Find where the given text appears and provide that cell's center as [X, Y] coordinate. 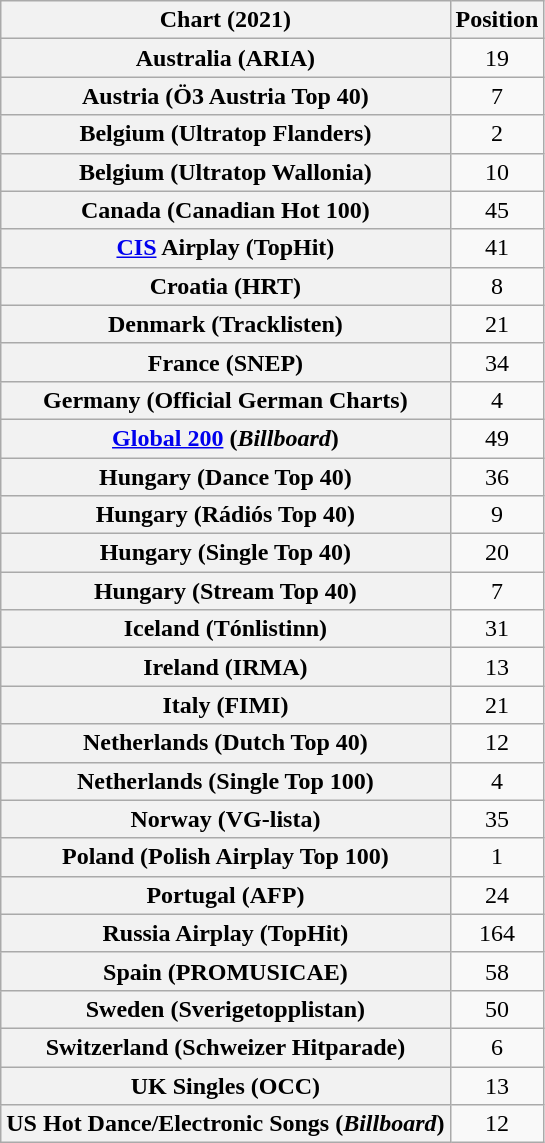
Spain (PROMUSICAE) [226, 971]
34 [497, 362]
Hungary (Rádiós Top 40) [226, 515]
6 [497, 1047]
19 [497, 58]
31 [497, 629]
Norway (VG-lista) [226, 819]
Global 200 (Billboard) [226, 438]
Hungary (Single Top 40) [226, 553]
9 [497, 515]
Hungary (Stream Top 40) [226, 591]
US Hot Dance/Electronic Songs (Billboard) [226, 1124]
Chart (2021) [226, 20]
35 [497, 819]
Ireland (IRMA) [226, 667]
Netherlands (Single Top 100) [226, 781]
24 [497, 895]
41 [497, 248]
Poland (Polish Airplay Top 100) [226, 857]
Russia Airplay (TopHit) [226, 933]
Position [497, 20]
Croatia (HRT) [226, 286]
Denmark (Tracklisten) [226, 324]
Belgium (Ultratop Wallonia) [226, 172]
49 [497, 438]
Switzerland (Schweizer Hitparade) [226, 1047]
Portugal (AFP) [226, 895]
Germany (Official German Charts) [226, 400]
2 [497, 134]
Australia (ARIA) [226, 58]
1 [497, 857]
Netherlands (Dutch Top 40) [226, 743]
58 [497, 971]
France (SNEP) [226, 362]
10 [497, 172]
Iceland (Tónlistinn) [226, 629]
Sweden (Sverigetopplistan) [226, 1009]
Belgium (Ultratop Flanders) [226, 134]
20 [497, 553]
8 [497, 286]
Austria (Ö3 Austria Top 40) [226, 96]
50 [497, 1009]
36 [497, 477]
45 [497, 210]
Hungary (Dance Top 40) [226, 477]
CIS Airplay (TopHit) [226, 248]
Canada (Canadian Hot 100) [226, 210]
Italy (FIMI) [226, 705]
UK Singles (OCC) [226, 1085]
164 [497, 933]
